For the text-containing cell, return its midpoint in [X, Y] coordinate format. 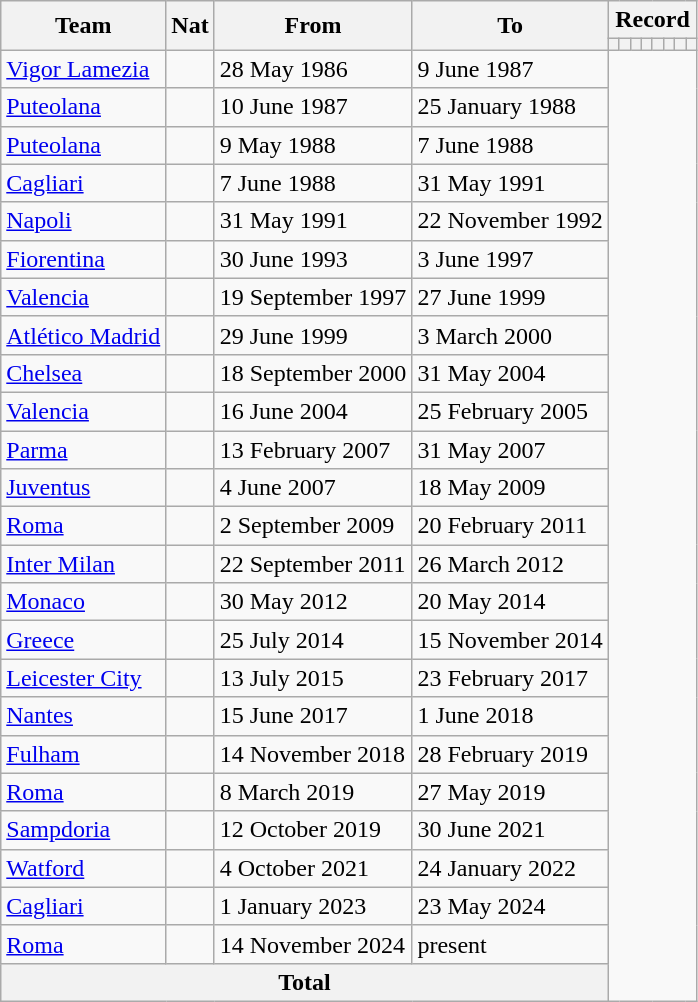
25 January 1988 [510, 107]
27 June 1999 [510, 297]
28 February 2019 [510, 754]
Total [304, 982]
20 February 2011 [510, 526]
18 May 2009 [510, 488]
Watford [84, 868]
4 June 2007 [313, 488]
3 March 2000 [510, 335]
28 May 1986 [313, 69]
4 October 2021 [313, 868]
1 January 2023 [313, 906]
Inter Milan [84, 564]
19 September 1997 [313, 297]
20 May 2014 [510, 602]
1 June 2018 [510, 716]
30 June 2021 [510, 830]
Atlético Madrid [84, 335]
25 February 2005 [510, 411]
Juventus [84, 488]
Chelsea [84, 373]
13 February 2007 [313, 449]
18 September 2000 [313, 373]
24 January 2022 [510, 868]
16 June 2004 [313, 411]
23 February 2017 [510, 678]
27 May 2019 [510, 792]
Record [652, 20]
To [510, 26]
31 May 2004 [510, 373]
Team [84, 26]
Vigor Lamezia [84, 69]
23 May 2024 [510, 906]
Nat [190, 26]
22 September 2011 [313, 564]
26 March 2012 [510, 564]
Nantes [84, 716]
29 June 1999 [313, 335]
10 June 1987 [313, 107]
22 November 1992 [510, 221]
Parma [84, 449]
Napoli [84, 221]
9 May 1988 [313, 145]
25 July 2014 [313, 640]
2 September 2009 [313, 526]
Fiorentina [84, 259]
Monaco [84, 602]
3 June 1997 [510, 259]
8 March 2019 [313, 792]
Leicester City [84, 678]
From [313, 26]
9 June 1987 [510, 69]
Sampdoria [84, 830]
present [510, 944]
12 October 2019 [313, 830]
Greece [84, 640]
15 June 2017 [313, 716]
30 May 2012 [313, 602]
Fulham [84, 754]
14 November 2018 [313, 754]
30 June 1993 [313, 259]
15 November 2014 [510, 640]
13 July 2015 [313, 678]
31 May 2007 [510, 449]
14 November 2024 [313, 944]
